Detect which cell encompasses the target text, then output its (x, y) center coordinate. 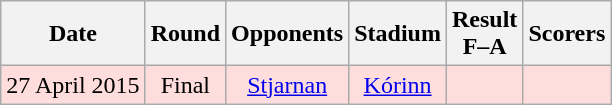
Stjarnan (288, 85)
Opponents (288, 34)
Scorers (567, 34)
Stadium (398, 34)
Round (185, 34)
Final (185, 85)
Date (73, 34)
27 April 2015 (73, 85)
Kórinn (398, 85)
ResultF–A (484, 34)
